Identify which cell holds the provided text, then report its (x, y) central coordinate. 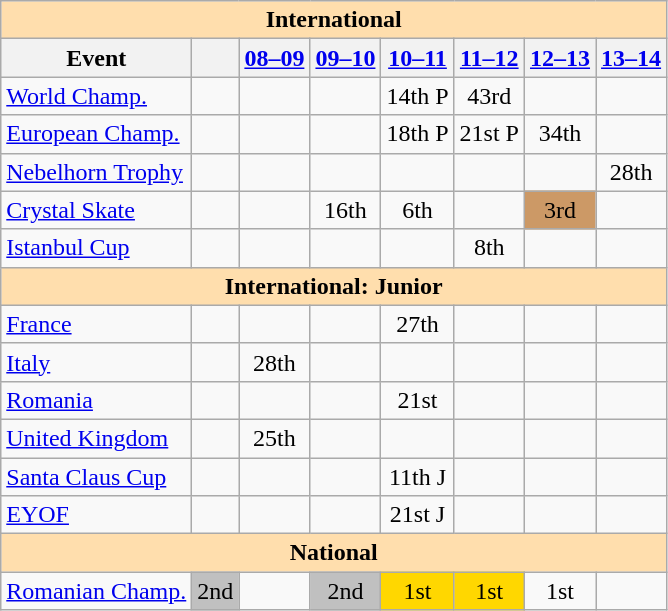
Istanbul Cup (96, 248)
08–09 (274, 58)
World Champ. (96, 96)
Italy (96, 362)
Crystal Skate (96, 210)
8th (489, 248)
Event (96, 58)
Nebelhorn Trophy (96, 172)
14th P (418, 96)
Romania (96, 400)
25th (274, 438)
12–13 (560, 58)
27th (418, 324)
6th (418, 210)
43rd (489, 96)
21st (418, 400)
09–10 (346, 58)
21st P (489, 134)
11th J (418, 477)
EYOF (96, 515)
18th P (418, 134)
16th (346, 210)
11–12 (489, 58)
France (96, 324)
International (334, 20)
International: Junior (334, 286)
National (334, 553)
34th (560, 134)
Santa Claus Cup (96, 477)
13–14 (632, 58)
European Champ. (96, 134)
21st J (418, 515)
Romanian Champ. (96, 591)
10–11 (418, 58)
3rd (560, 210)
United Kingdom (96, 438)
